Capture the cell that displays the provided text and extract its [X, Y] central coordinate. 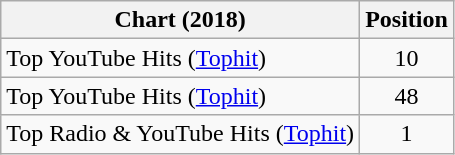
10 [407, 58]
48 [407, 96]
Chart (2018) [180, 20]
Top Radio & YouTube Hits (Tophit) [180, 134]
1 [407, 134]
Position [407, 20]
